Locate the cell with the specified text and output its [x, y] center coordinate. 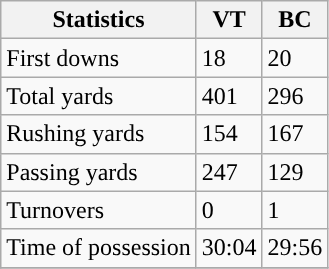
29:56 [295, 248]
247 [229, 172]
Time of possession [99, 248]
167 [295, 134]
VT [229, 20]
1 [295, 210]
BC [295, 20]
296 [295, 96]
Passing yards [99, 172]
0 [229, 210]
Total yards [99, 96]
First downs [99, 58]
129 [295, 172]
18 [229, 58]
Statistics [99, 20]
20 [295, 58]
30:04 [229, 248]
Turnovers [99, 210]
Rushing yards [99, 134]
154 [229, 134]
401 [229, 96]
